Output the (x, y) coordinate of the center of the cell containing the given text.  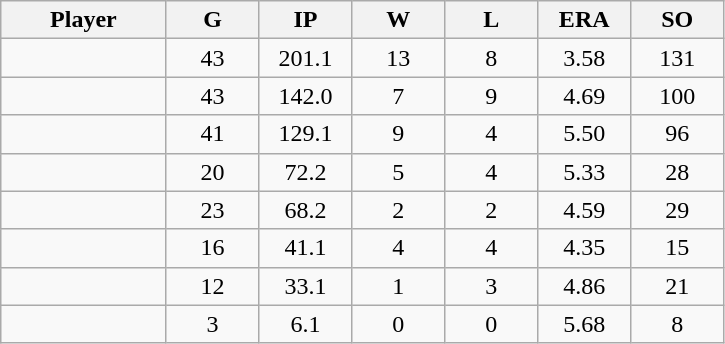
4.69 (584, 96)
SO (678, 20)
5.33 (584, 172)
20 (212, 172)
96 (678, 134)
28 (678, 172)
142.0 (306, 96)
7 (398, 96)
Player (84, 20)
29 (678, 210)
15 (678, 248)
12 (212, 286)
4.59 (584, 210)
41 (212, 134)
W (398, 20)
68.2 (306, 210)
4.35 (584, 248)
129.1 (306, 134)
4.86 (584, 286)
21 (678, 286)
131 (678, 58)
16 (212, 248)
ERA (584, 20)
201.1 (306, 58)
72.2 (306, 172)
13 (398, 58)
3.58 (584, 58)
5.68 (584, 324)
6.1 (306, 324)
G (212, 20)
41.1 (306, 248)
100 (678, 96)
5 (398, 172)
L (492, 20)
5.50 (584, 134)
23 (212, 210)
1 (398, 286)
33.1 (306, 286)
IP (306, 20)
